Locate the cell with the specified text and output its (x, y) center coordinate. 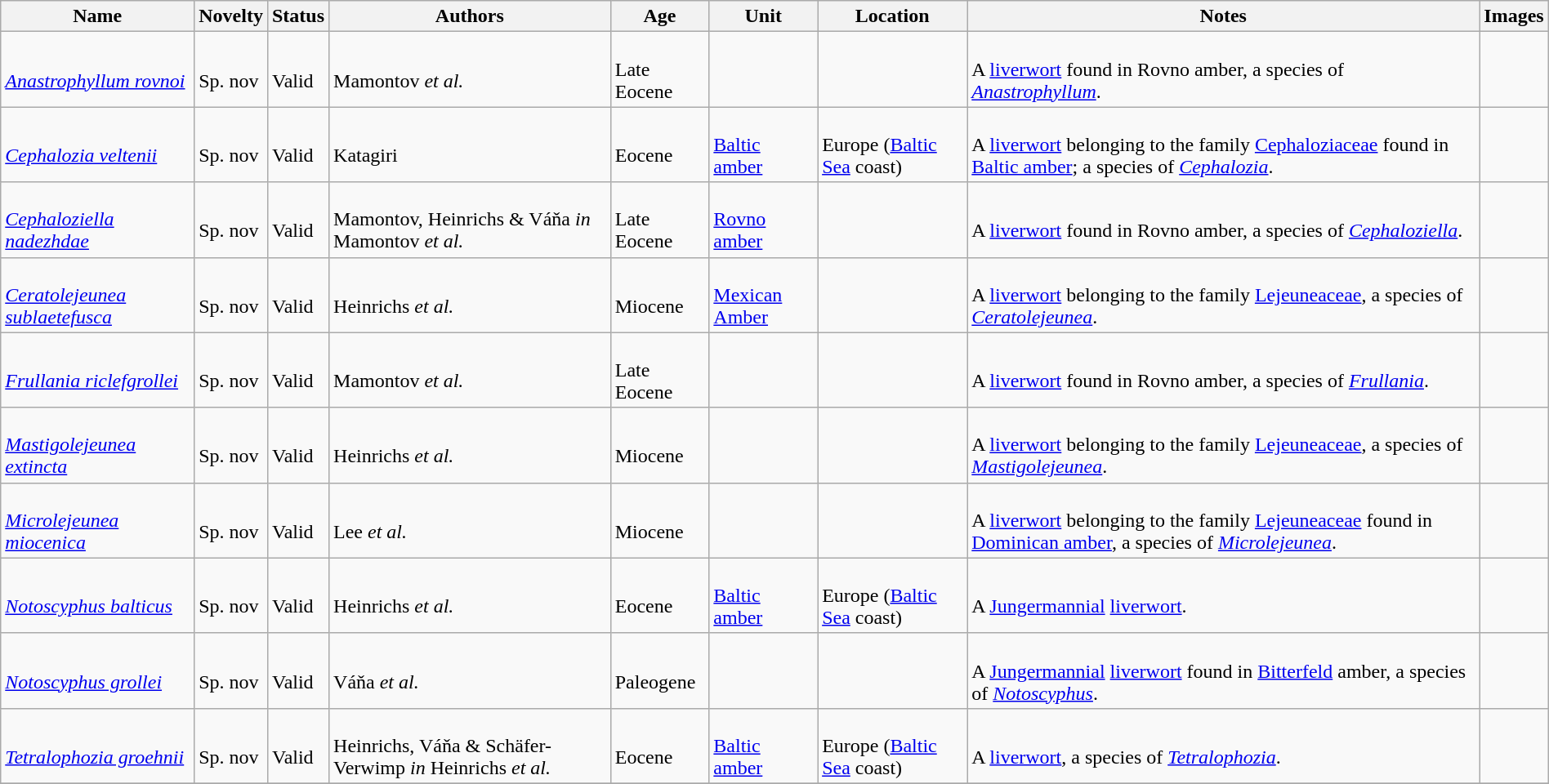
Rovno amber (763, 220)
Frullania riclefgrollei (98, 370)
A liverwort found in Rovno amber, a species of Anastrophyllum. (1224, 69)
A liverwort, a species of Tetralophozia. (1224, 746)
Heinrichs, Váňa & Schäfer-Verwimp in Heinrichs et al. (471, 746)
Paleogene (660, 670)
A liverwort found in Rovno amber, a species of Cephaloziella. (1224, 220)
A liverwort belonging to the family Cephaloziaceae found in Baltic amber; a species of Cephalozia. (1224, 145)
Mexican Amber (763, 295)
Age (660, 16)
Notoscyphus grollei (98, 670)
Novelty (231, 16)
Images (1514, 16)
Unit (763, 16)
Notoscyphus balticus (98, 595)
Authors (471, 16)
Name (98, 16)
A liverwort belonging to the family Lejeuneaceae found in Dominican amber, a species of Microlejeunea. (1224, 520)
Váňa et al. (471, 670)
Cephalozia veltenii (98, 145)
Mamontov, Heinrichs & Váňa in Mamontov et al. (471, 220)
Cephaloziella nadezhdae (98, 220)
A Jungermannial liverwort. (1224, 595)
Tetralophozia groehnii (98, 746)
Lee et al. (471, 520)
Microlejeunea miocenica (98, 520)
Katagiri (471, 145)
Ceratolejeunea sublaetefusca (98, 295)
A liverwort belonging to the family Lejeuneaceae, a species of Ceratolejeunea. (1224, 295)
A Jungermannial liverwort found in Bitterfeld amber, a species of Notoscyphus. (1224, 670)
Mastigolejeunea extincta (98, 445)
Location (892, 16)
A liverwort belonging to the family Lejeuneaceae, a species of Mastigolejeunea. (1224, 445)
Anastrophyllum rovnoi (98, 69)
A liverwort found in Rovno amber, a species of Frullania. (1224, 370)
Status (297, 16)
Notes (1224, 16)
